Extract the [X, Y] coordinate from the center of the cell holding the provided text.  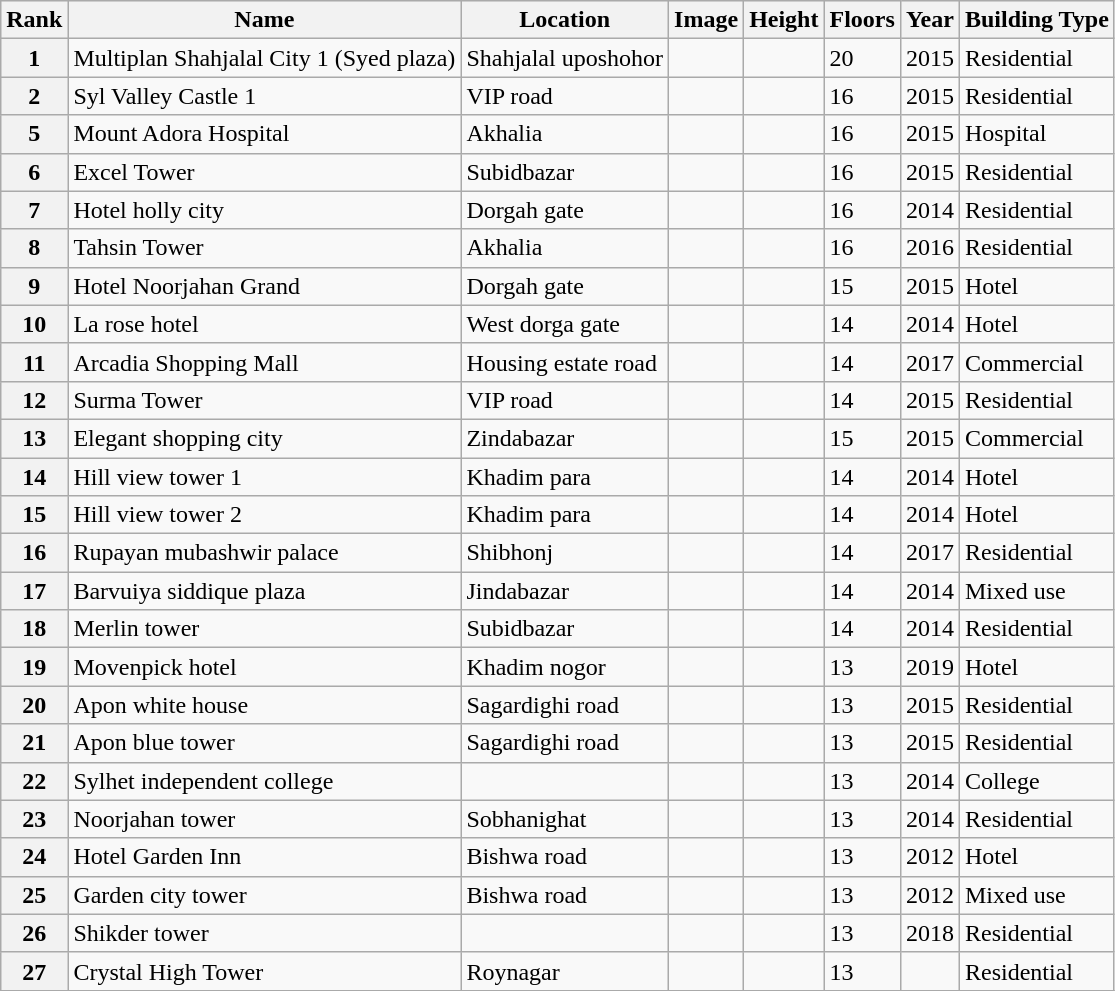
Hill view tower 1 [264, 477]
17 [34, 591]
Rank [34, 20]
Jindabazar [565, 591]
Excel Tower [264, 172]
Hill view tower 2 [264, 515]
Tahsin Tower [264, 248]
Height [784, 20]
West dorga gate [565, 324]
La rose hotel [264, 324]
Building Type [1036, 20]
Hotel holly city [264, 210]
Rupayan mubashwir palace [264, 553]
Merlin tower [264, 629]
Crystal High Tower [264, 971]
24 [34, 857]
Sobhanighat [565, 819]
Syl Valley Castle 1 [264, 96]
Hotel Garden Inn [264, 857]
Year [930, 20]
5 [34, 134]
Khadim nogor [565, 667]
Apon white house [264, 705]
8 [34, 248]
Elegant shopping city [264, 438]
27 [34, 971]
11 [34, 362]
2 [34, 96]
Barvuiya siddique plaza [264, 591]
Movenpick hotel [264, 667]
Image [706, 20]
21 [34, 743]
Zindabazar [565, 438]
Housing estate road [565, 362]
College [1036, 781]
12 [34, 400]
10 [34, 324]
2016 [930, 248]
18 [34, 629]
22 [34, 781]
Name [264, 20]
Apon blue tower [264, 743]
2018 [930, 933]
Noorjahan tower [264, 819]
Hotel Noorjahan Grand [264, 286]
Floors [862, 20]
Sylhet independent college [264, 781]
Surma Tower [264, 400]
23 [34, 819]
26 [34, 933]
Arcadia Shopping Mall [264, 362]
1 [34, 58]
Multiplan Shahjalal City 1 (Syed plaza) [264, 58]
7 [34, 210]
Shahjalal uposhohor [565, 58]
Shikder tower [264, 933]
Roynagar [565, 971]
25 [34, 895]
Shibhonj [565, 553]
9 [34, 286]
6 [34, 172]
Location [565, 20]
2019 [930, 667]
19 [34, 667]
Hospital [1036, 134]
Garden city tower [264, 895]
Mount Adora Hospital [264, 134]
